Locate the cell with the specified text and output its [x, y] center coordinate. 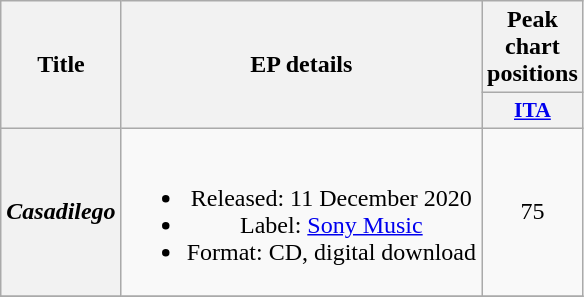
Released: 11 December 2020Label: Sony MusicFormat: CD, digital download [301, 212]
Title [61, 65]
75 [533, 212]
EP details [301, 65]
Peak chart positions [533, 47]
Casadilego [61, 212]
ITA [533, 111]
